Find where the given text appears and provide that cell's center as [x, y] coordinate. 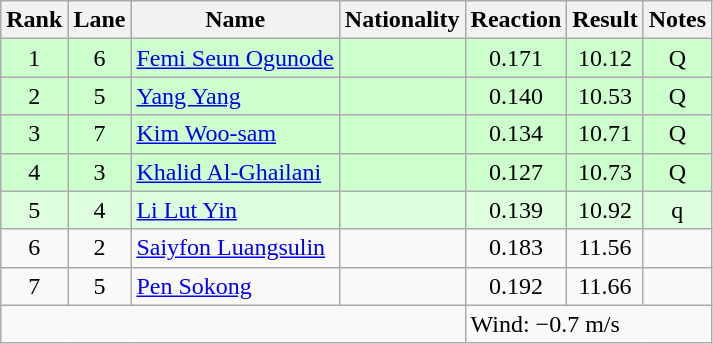
Reaction [516, 20]
0.127 [516, 172]
Notes [677, 20]
Saiyfon Luangsulin [235, 248]
Pen Sokong [235, 286]
10.53 [605, 96]
0.183 [516, 248]
Name [235, 20]
10.12 [605, 58]
11.66 [605, 286]
0.139 [516, 210]
Nationality [402, 20]
Kim Woo-sam [235, 134]
Wind: −0.7 m/s [588, 324]
10.92 [605, 210]
0.192 [516, 286]
11.56 [605, 248]
Femi Seun Ogunode [235, 58]
0.134 [516, 134]
0.171 [516, 58]
Lane [100, 20]
1 [34, 58]
Yang Yang [235, 96]
q [677, 210]
Li Lut Yin [235, 210]
0.140 [516, 96]
Rank [34, 20]
10.71 [605, 134]
Khalid Al-Ghailani [235, 172]
10.73 [605, 172]
Result [605, 20]
